Return (x, y) of the center of cell containing provided text 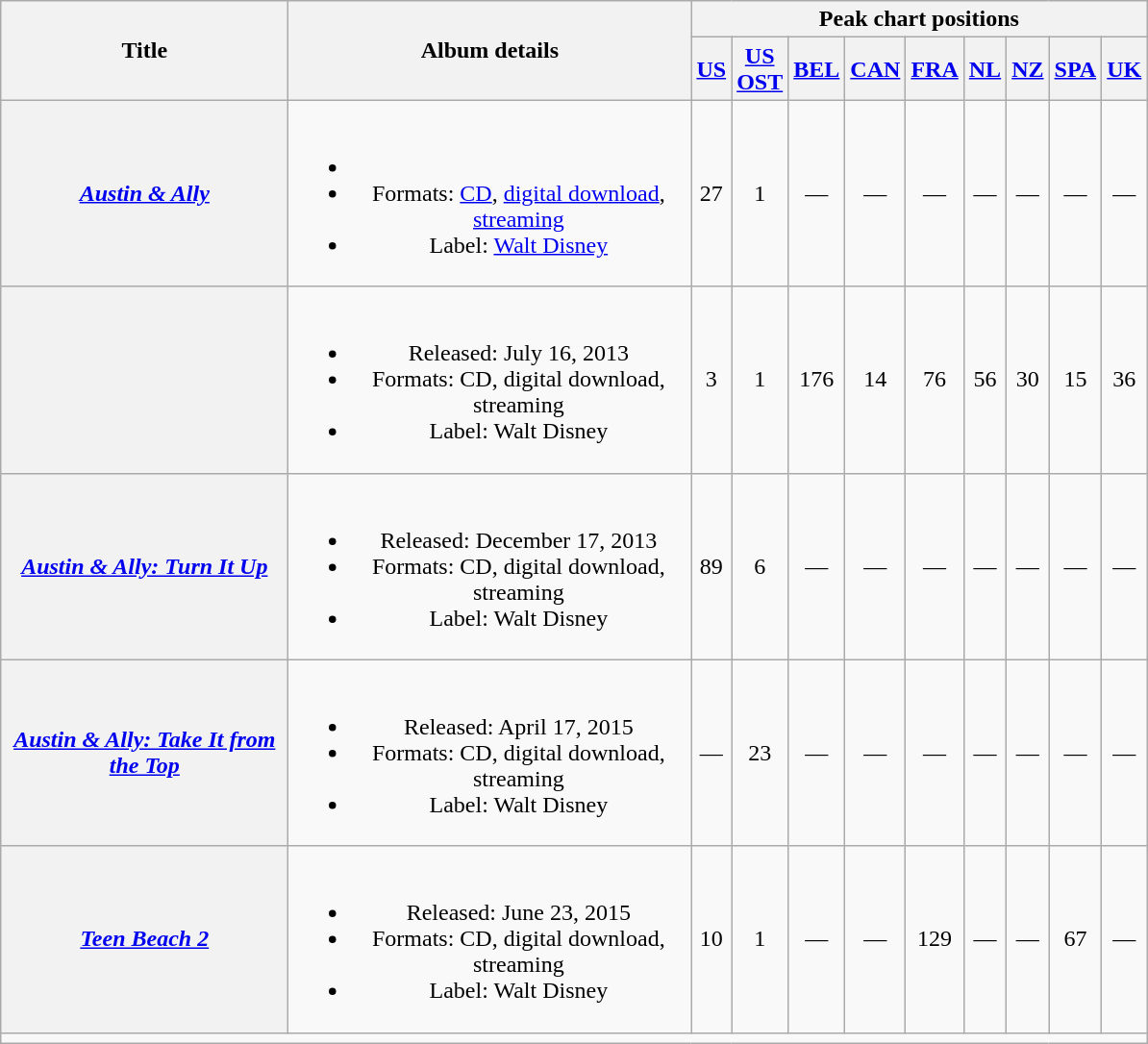
36 (1125, 380)
Released: July 16, 2013Formats: CD, digital download, streamingLabel: Walt Disney (490, 380)
Released: December 17, 2013Formats: CD, digital download, streamingLabel: Walt Disney (490, 566)
Released: April 17, 2015Formats: CD, digital download, streamingLabel: Walt Disney (490, 753)
Austin & Ally: Take It from the Top (144, 753)
6 (760, 566)
30 (1028, 380)
NZ (1028, 69)
3 (711, 380)
15 (1075, 380)
Formats: CD, digital download, streamingLabel: Walt Disney (490, 193)
27 (711, 193)
Teen Beach 2 (144, 939)
SPA (1075, 69)
Title (144, 50)
Album details (490, 50)
Peak chart positions (919, 19)
10 (711, 939)
129 (935, 939)
Released: June 23, 2015Formats: CD, digital download, streamingLabel: Walt Disney (490, 939)
CAN (875, 69)
FRA (935, 69)
67 (1075, 939)
56 (985, 380)
89 (711, 566)
23 (760, 753)
Austin & Ally (144, 193)
UK (1125, 69)
176 (817, 380)
USOST (760, 69)
US (711, 69)
14 (875, 380)
BEL (817, 69)
76 (935, 380)
Austin & Ally: Turn It Up (144, 566)
NL (985, 69)
